Search for the cell housing the specified text and yield its [X, Y] center coordinate. 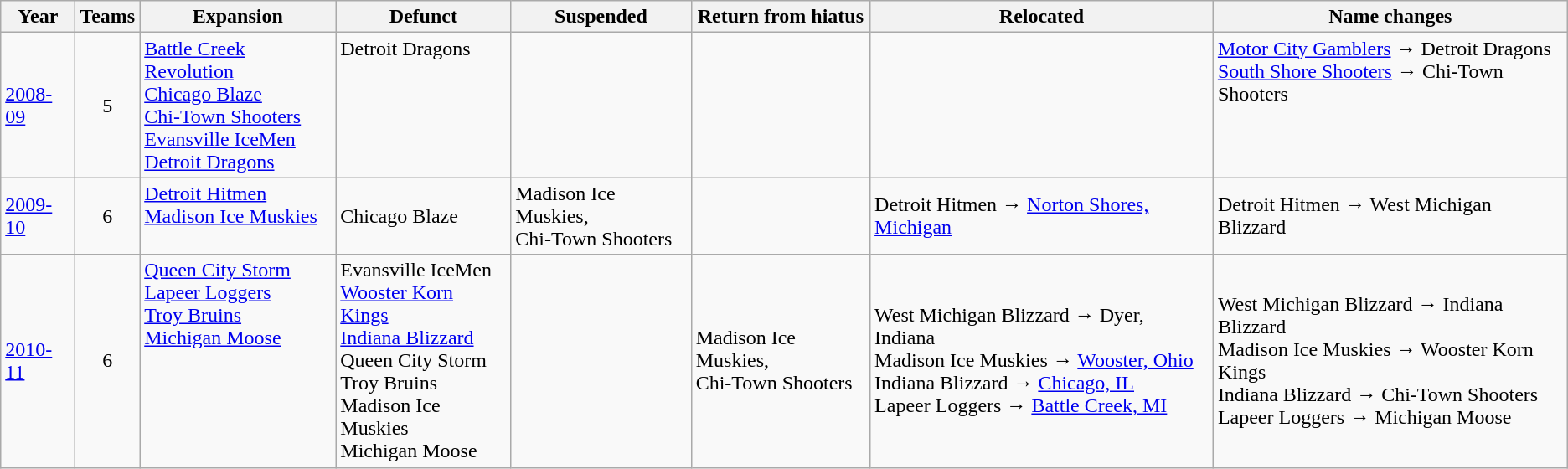
5 [107, 106]
Relocated [1042, 17]
Year [39, 17]
Expansion [238, 17]
Teams [107, 17]
Queen City StormLapeer LoggersTroy BruinsMichigan Moose [238, 361]
2009-10 [39, 216]
Suspended [601, 17]
West Michigan Blizzard → Indiana BlizzardMadison Ice Muskies → Wooster Korn KingsIndiana Blizzard → Chi-Town ShootersLapeer Loggers → Michigan Moose [1390, 361]
Chicago Blaze [424, 216]
Detroit Hitmen → West Michigan Blizzard [1390, 216]
Battle Creek RevolutionChicago BlazeChi-Town ShootersEvansville IceMenDetroit Dragons [238, 106]
Name changes [1390, 17]
West Michigan Blizzard → Dyer, IndianaMadison Ice Muskies → Wooster, OhioIndiana Blizzard → Chicago, ILLapeer Loggers → Battle Creek, MI [1042, 361]
Defunct [424, 17]
Detroit HitmenMadison Ice Muskies [238, 216]
Detroit Dragons [424, 106]
2010-11 [39, 361]
2008-09 [39, 106]
Detroit Hitmen → Norton Shores, Michigan [1042, 216]
Evansville IceMenWooster Korn KingsIndiana BlizzardQueen City StormTroy BruinsMadison Ice MuskiesMichigan Moose [424, 361]
Return from hiatus [781, 17]
Motor City Gamblers → Detroit Dragons South Shore Shooters → Chi-Town Shooters [1390, 106]
